From the cell containing the given text, extract its center point as (x, y) coordinate. 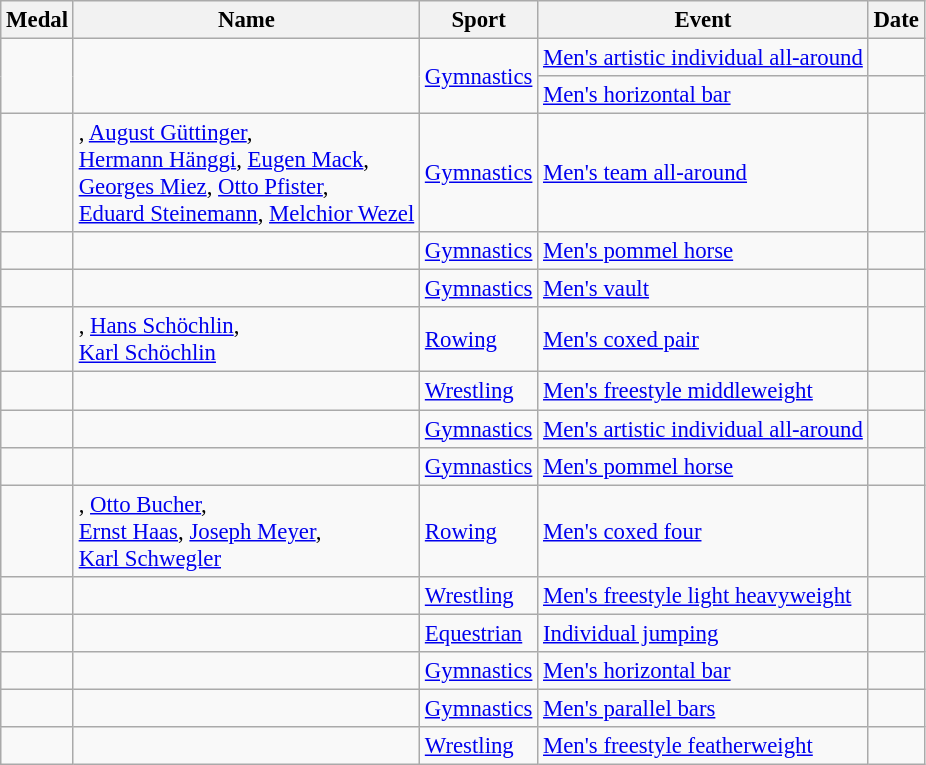
Men's freestyle light heavyweight (703, 595)
Date (896, 20)
Sport (479, 20)
, Otto Bucher,Ernst Haas, Joseph Meyer,Karl Schwegler (246, 531)
Individual jumping (703, 633)
, Hans Schöchlin,Karl Schöchlin (246, 340)
Event (703, 20)
, August Güttinger,Hermann Hänggi, Eugen Mack,Georges Miez, Otto Pfister,Eduard Steinemann, Melchior Wezel (246, 174)
Men's parallel bars (703, 708)
Men's vault (703, 289)
Medal (38, 20)
Men's freestyle middleweight (703, 391)
Men's freestyle featherweight (703, 746)
Men's coxed pair (703, 340)
Equestrian (479, 633)
Men's team all-around (703, 174)
Men's coxed four (703, 531)
Name (246, 20)
